Detect which cell encompasses the target text, then output its [x, y] center coordinate. 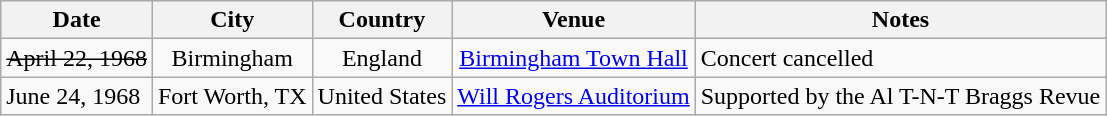
United States [382, 96]
Date [77, 20]
Will Rogers Auditorium [574, 96]
June 24, 1968 [77, 96]
Concert cancelled [900, 58]
Fort Worth, TX [232, 96]
Birmingham [232, 58]
Birmingham Town Hall [574, 58]
April 22, 1968 [77, 58]
Country [382, 20]
Venue [574, 20]
Notes [900, 20]
Supported by the Al T-N-T Braggs Revue [900, 96]
England [382, 58]
City [232, 20]
